Detect which cell encompasses the target text, then output its [x, y] center coordinate. 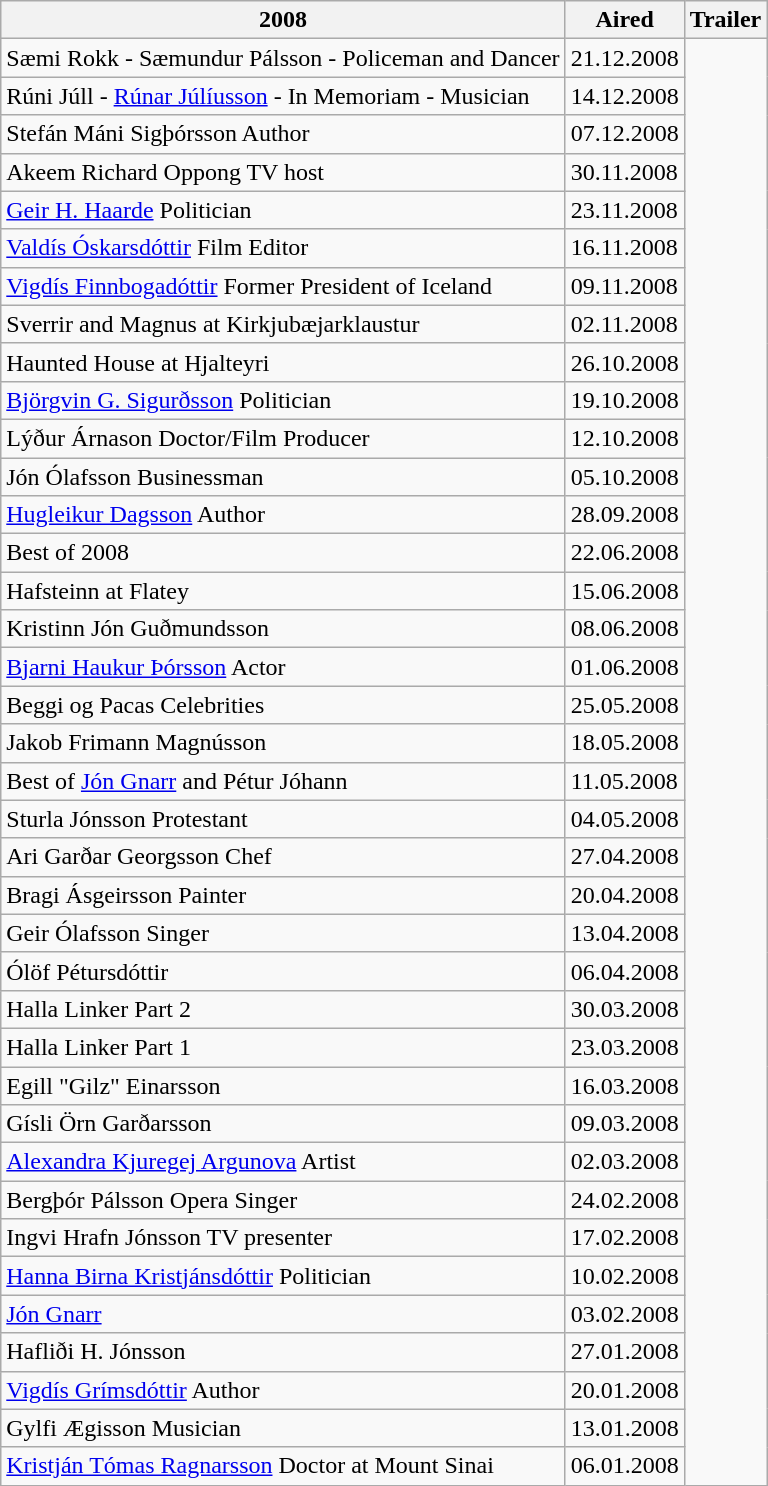
11.05.2008 [624, 781]
04.05.2008 [624, 819]
14.12.2008 [624, 96]
03.02.2008 [624, 1314]
23.11.2008 [624, 210]
Trailer [726, 20]
Hugleikur Dagsson Author [283, 515]
30.11.2008 [624, 172]
16.11.2008 [624, 248]
Alexandra Kjuregej Argunova Artist [283, 1162]
Bragi Ásgeirsson Painter [283, 895]
Stefán Máni Sigþórsson Author [283, 134]
Hafsteinn at Flatey [283, 591]
Ólöf Pétursdóttir [283, 971]
Björgvin G. Sigurðsson Politician [283, 400]
07.12.2008 [624, 134]
Hafliði H. Jónsson [283, 1352]
13.04.2008 [624, 933]
21.12.2008 [624, 58]
06.01.2008 [624, 1466]
Best of Jón Gnarr and Pétur Jóhann [283, 781]
Kristinn Jón Guðmundsson [283, 629]
Sverrir and Magnus at Kirkjubæjarklaustur [283, 324]
Geir H. Haarde Politician [283, 210]
20.04.2008 [624, 895]
15.06.2008 [624, 591]
Gísli Örn Garðarsson [283, 1124]
18.05.2008 [624, 743]
Lýður Árnason Doctor/Film Producer [283, 438]
22.06.2008 [624, 553]
Geir Ólafsson Singer [283, 933]
08.06.2008 [624, 629]
01.06.2008 [624, 667]
05.10.2008 [624, 477]
16.03.2008 [624, 1085]
Hanna Birna Kristjánsdóttir Politician [283, 1276]
Ari Garðar Georgsson Chef [283, 857]
Gylfi Ægisson Musician [283, 1428]
12.10.2008 [624, 438]
28.09.2008 [624, 515]
30.03.2008 [624, 1009]
Rúni Júll - Rúnar Júlíusson - In Memoriam - Musician [283, 96]
20.01.2008 [624, 1390]
02.11.2008 [624, 324]
06.04.2008 [624, 971]
02.03.2008 [624, 1162]
Egill "Gilz" Einarsson [283, 1085]
Sæmi Rokk - Sæmundur Pálsson - Policeman and Dancer [283, 58]
Beggi og Pacas Celebrities [283, 705]
Ingvi Hrafn Jónsson TV presenter [283, 1238]
25.05.2008 [624, 705]
Aired [624, 20]
26.10.2008 [624, 362]
Jón Ólafsson Businessman [283, 477]
17.02.2008 [624, 1238]
24.02.2008 [624, 1200]
Haunted House at Hjalteyri [283, 362]
09.03.2008 [624, 1124]
Akeem Richard Oppong TV host [283, 172]
Sturla Jónsson Protestant [283, 819]
Vigdís Grímsdóttir Author [283, 1390]
Kristján Tómas Ragnarsson Doctor at Mount Sinai [283, 1466]
23.03.2008 [624, 1047]
Vigdís Finnbogadóttir Former President of Iceland [283, 286]
Halla Linker Part 1 [283, 1047]
13.01.2008 [624, 1428]
Valdís Óskarsdóttir Film Editor [283, 248]
10.02.2008 [624, 1276]
Jakob Frimann Magnússon [283, 743]
Jón Gnarr [283, 1314]
19.10.2008 [624, 400]
27.01.2008 [624, 1352]
27.04.2008 [624, 857]
Bergþór Pálsson Opera Singer [283, 1200]
Best of 2008 [283, 553]
Bjarni Haukur Þórsson Actor [283, 667]
09.11.2008 [624, 286]
2008 [283, 20]
Halla Linker Part 2 [283, 1009]
